Pinpoint the cell where the given text exists, returning its (X, Y) midpoint coordinate. 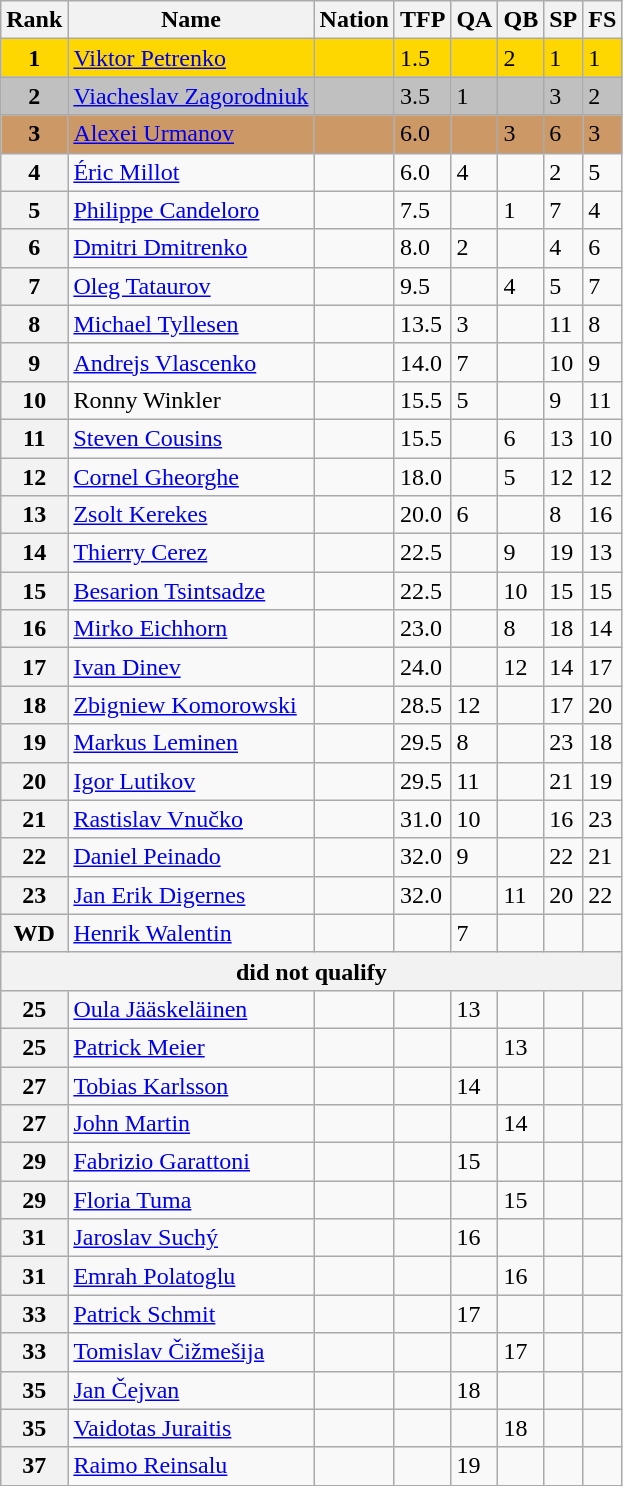
Cornel Gheorghe (191, 477)
Fabrizio Garattoni (191, 1162)
31.0 (422, 819)
Raimo Reinsalu (191, 1466)
Éric Millot (191, 172)
14.0 (422, 362)
Tobias Karlsson (191, 1085)
Dmitri Dmitrenko (191, 248)
FS (602, 20)
Rank (34, 20)
Steven Cousins (191, 438)
7.5 (422, 210)
Rastislav Vnučko (191, 819)
Jan Erik Digernes (191, 895)
Tomislav Čižmešija (191, 1352)
Markus Leminen (191, 743)
Name (191, 20)
Floria Tuma (191, 1200)
John Martin (191, 1124)
QB (521, 20)
Jan Čejvan (191, 1390)
Nation (354, 20)
Jaroslav Suchý (191, 1238)
Ronny Winkler (191, 400)
Ivan Dinev (191, 667)
9.5 (422, 286)
Patrick Schmit (191, 1314)
8.0 (422, 248)
3.5 (422, 96)
Emrah Polatoglu (191, 1276)
Vaidotas Juraitis (191, 1428)
Thierry Cerez (191, 553)
Alexei Urmanov (191, 134)
SP (564, 20)
QA (474, 20)
WD (34, 933)
23.0 (422, 629)
24.0 (422, 667)
Mirko Eichhorn (191, 629)
did not qualify (312, 971)
Daniel Peinado (191, 857)
Igor Lutikov (191, 781)
Patrick Meier (191, 1047)
18.0 (422, 477)
Andrejs Vlascenko (191, 362)
20.0 (422, 515)
Besarion Tsintsadze (191, 591)
Philippe Candeloro (191, 210)
Oleg Tataurov (191, 286)
TFP (422, 20)
Oula Jääskeläinen (191, 1009)
Michael Tyllesen (191, 324)
28.5 (422, 705)
1.5 (422, 58)
Henrik Walentin (191, 933)
Viacheslav Zagorodniuk (191, 96)
13.5 (422, 324)
Viktor Petrenko (191, 58)
Zsolt Kerekes (191, 515)
37 (34, 1466)
Zbigniew Komorowski (191, 705)
